Pinpoint the cell where the given text exists, returning its (x, y) midpoint coordinate. 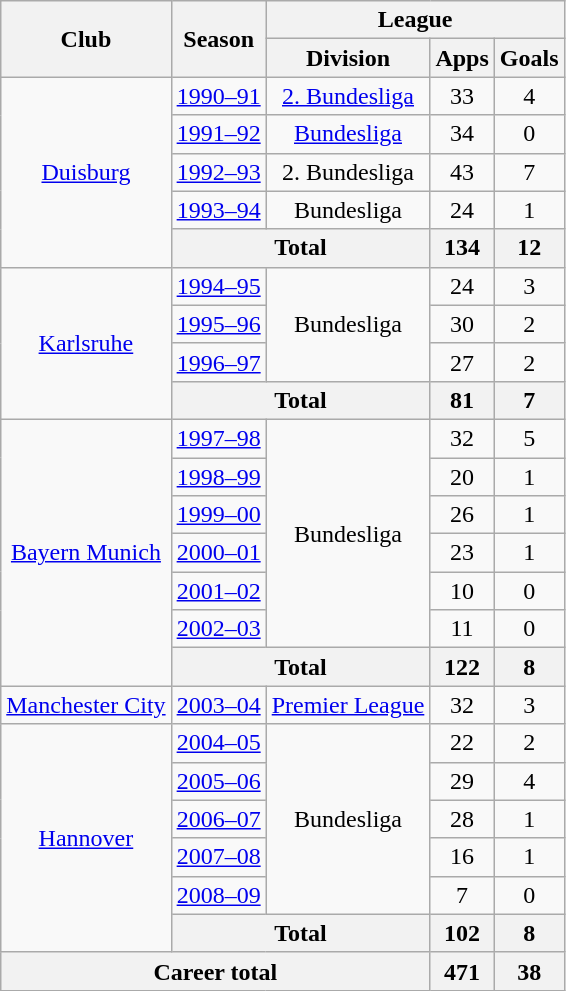
1990–91 (218, 96)
Karlsruhe (86, 343)
134 (462, 248)
20 (462, 477)
22 (462, 743)
1997–98 (218, 438)
34 (462, 134)
League (415, 20)
1996–97 (218, 362)
1991–92 (218, 134)
2003–04 (218, 705)
26 (462, 515)
Career total (216, 971)
2007–08 (218, 857)
Hannover (86, 838)
33 (462, 96)
23 (462, 553)
Goals (529, 58)
38 (529, 971)
28 (462, 819)
Season (218, 39)
1994–95 (218, 286)
43 (462, 172)
10 (462, 591)
5 (529, 438)
471 (462, 971)
2006–07 (218, 819)
2005–06 (218, 781)
Premier League (348, 705)
2000–01 (218, 553)
2002–03 (218, 629)
16 (462, 857)
11 (462, 629)
Manchester City (86, 705)
102 (462, 933)
30 (462, 324)
2004–05 (218, 743)
1999–00 (218, 515)
Division (348, 58)
2008–09 (218, 895)
Apps (462, 58)
1992–93 (218, 172)
122 (462, 667)
27 (462, 362)
1998–99 (218, 477)
1993–94 (218, 210)
Club (86, 39)
Duisburg (86, 172)
1995–96 (218, 324)
Bayern Munich (86, 552)
81 (462, 400)
12 (529, 248)
29 (462, 781)
2001–02 (218, 591)
